Return the (X, Y) coordinate for the center point of the cell that contains the specified text.  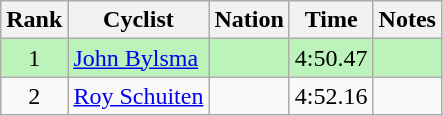
Cyclist (138, 20)
Rank (34, 20)
John Bylsma (138, 58)
Nation (249, 20)
Roy Schuiten (138, 96)
2 (34, 96)
4:50.47 (331, 58)
4:52.16 (331, 96)
Time (331, 20)
1 (34, 58)
Notes (407, 20)
